Locate the cell with the specified text and output its (X, Y) center coordinate. 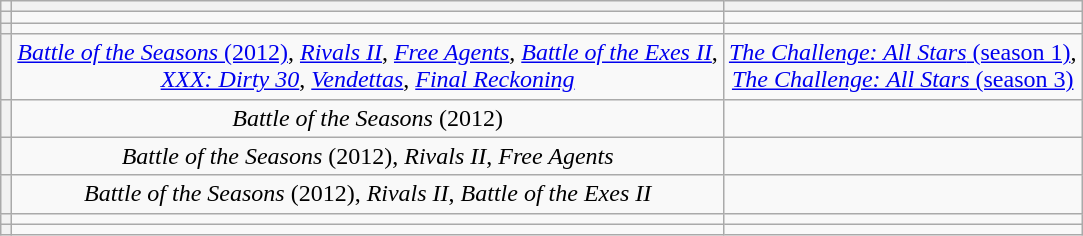
Battle of the Seasons (2012), Rivals II, Free Agents (368, 156)
Battle of the Seasons (2012), Rivals II, Battle of the Exes II (368, 194)
The Challenge: All Stars (season 1),The Challenge: All Stars (season 3) (902, 66)
Battle of the Seasons (2012), Rivals II, Free Agents, Battle of the Exes II,XXX: Dirty 30, Vendettas, Final Reckoning (368, 66)
Battle of the Seasons (2012) (368, 118)
